Identify which cell holds the provided text, then report its (X, Y) central coordinate. 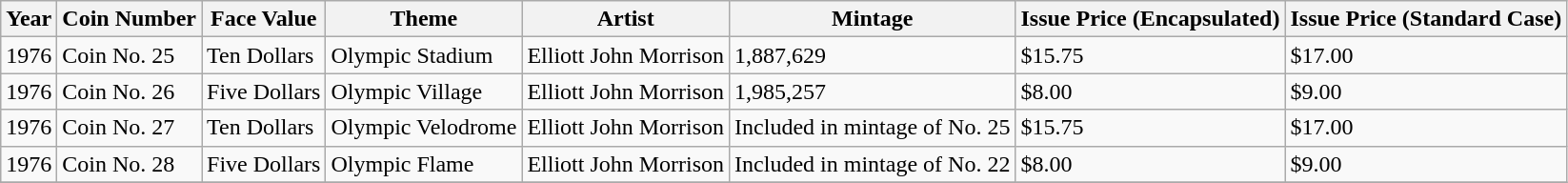
Olympic Stadium (424, 55)
Included in mintage of No. 22 (873, 164)
Olympic Village (424, 91)
1,985,257 (873, 91)
1,887,629 (873, 55)
Coin No. 25 (130, 55)
Coin Number (130, 19)
Theme (424, 19)
Issue Price (Standard Case) (1426, 19)
Olympic Velodrome (424, 128)
Coin No. 28 (130, 164)
Coin No. 27 (130, 128)
Issue Price (Encapsulated) (1151, 19)
Artist (626, 19)
Year (29, 19)
Face Value (264, 19)
Olympic Flame (424, 164)
Mintage (873, 19)
Included in mintage of No. 25 (873, 128)
Coin No. 26 (130, 91)
